Detect which cell encompasses the target text, then output its [x, y] center coordinate. 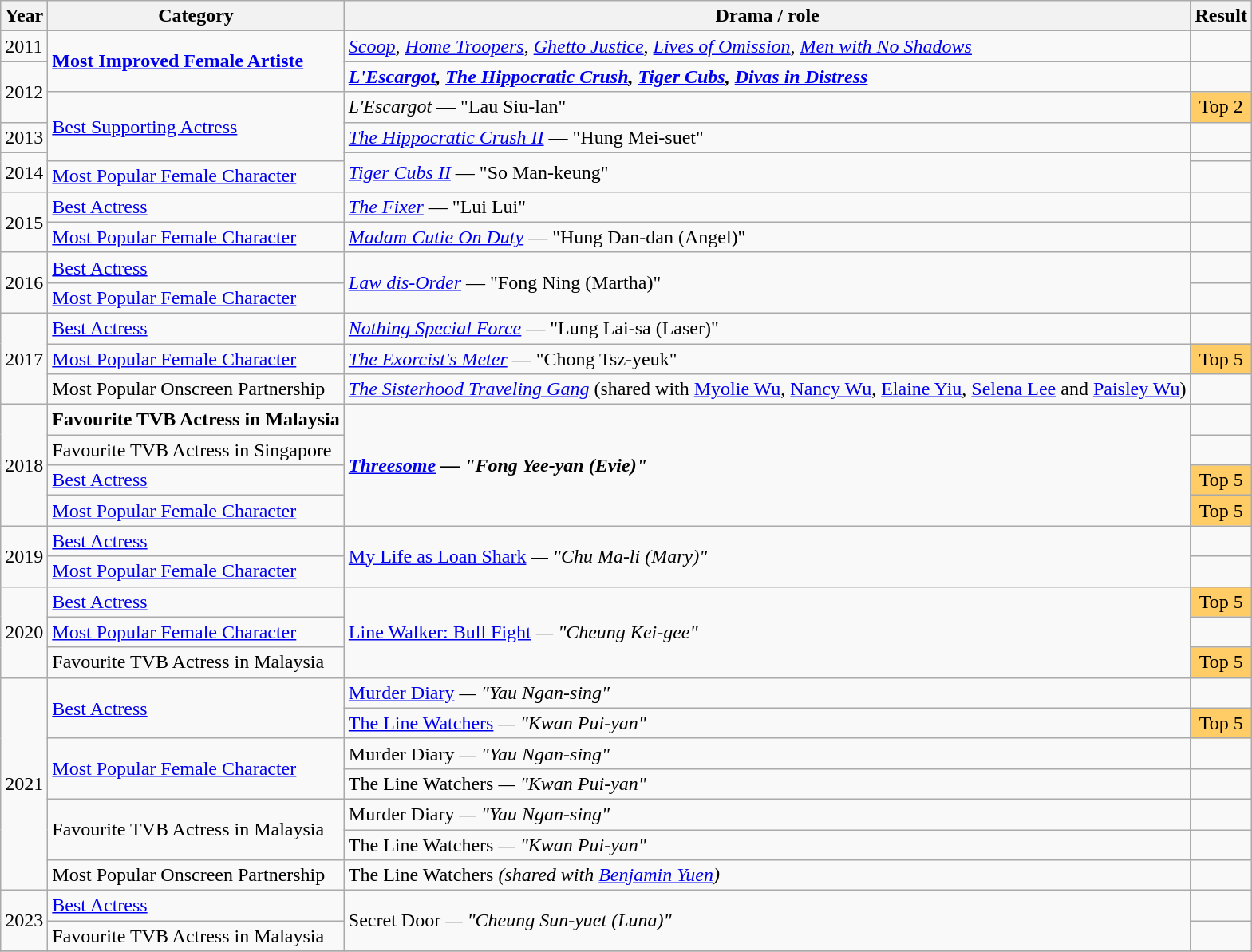
2012 [24, 92]
2011 [24, 46]
The Sisterhood Traveling Gang (shared with Myolie Wu, Nancy Wu, Elaine Yiu, Selena Lee and Paisley Wu) [768, 389]
Favourite TVB Actress in Singapore [196, 450]
Category [196, 16]
The Fixer — "Lui Lui" [768, 207]
2020 [24, 632]
L'Escargot, The Hippocratic Crush, Tiger Cubs, Divas in Distress [768, 77]
Scoop, Home Troopers, Ghetto Justice, Lives of Omission, Men with No Shadows [768, 46]
Best Supporting Actress [196, 126]
Result [1221, 16]
Tiger Cubs II — "So Man-keung" [768, 172]
The Exorcist's Meter — "Chong Tsz-yeuk" [768, 358]
2017 [24, 358]
2013 [24, 137]
The Hippocratic Crush II — "Hung Mei-suet" [768, 137]
2015 [24, 222]
Secret Door — "Cheung Sun-yuet (Luna)" [768, 921]
Year [24, 16]
Madam Cutie On Duty — "Hung Dan-dan (Angel)" [768, 237]
2023 [24, 921]
Top 2 [1221, 107]
Law dis-Order — "Fong Ning (Martha)" [768, 282]
2019 [24, 556]
L'Escargot — "Lau Siu-lan" [768, 107]
Drama / role [768, 16]
My Life as Loan Shark — "Chu Ma-li (Mary)" [768, 556]
2014 [24, 172]
Line Walker: Bull Fight — "Cheung Kei-gee" [768, 632]
Most Improved Female Artiste [196, 61]
2016 [24, 282]
2018 [24, 465]
The Line Watchers (shared with Benjamin Yuen) [768, 875]
2021 [24, 784]
Nothing Special Force — "Lung Lai-sa (Laser)" [768, 328]
Threesome — "Fong Yee-yan (Evie)" [768, 465]
